Provide the (x, y) coordinate of the cell's center where the given text is located.  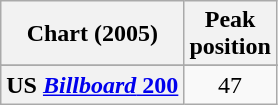
Chart (2005) (92, 34)
US Billboard 200 (92, 85)
47 (230, 85)
Peakposition (230, 34)
